Capture the cell that displays the provided text and extract its (X, Y) central coordinate. 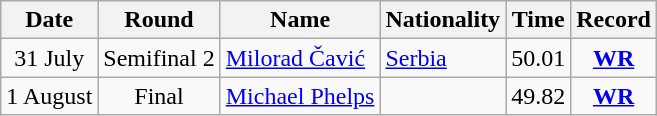
Time (538, 20)
Nationality (443, 20)
Michael Phelps (300, 96)
1 August (50, 96)
49.82 (538, 96)
Record (614, 20)
31 July (50, 58)
Round (159, 20)
Serbia (443, 58)
50.01 (538, 58)
Milorad Čavić (300, 58)
Semifinal 2 (159, 58)
Name (300, 20)
Final (159, 96)
Date (50, 20)
